Capture the cell that displays the provided text and extract its [X, Y] central coordinate. 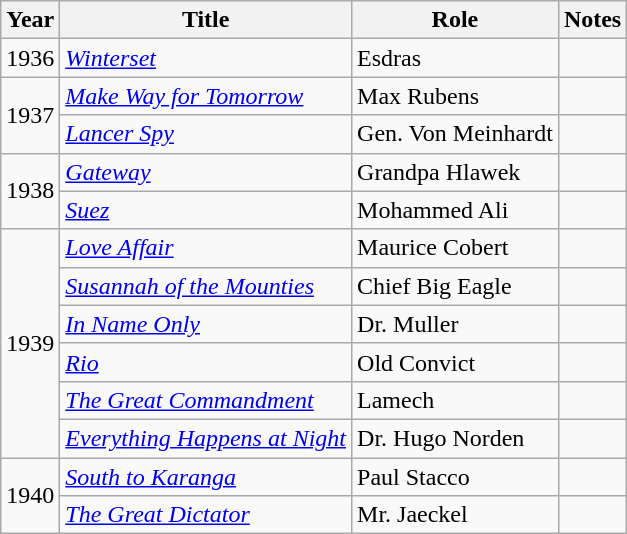
In Name Only [206, 324]
Gateway [206, 172]
Notes [592, 20]
Lamech [456, 400]
South to Karanga [206, 477]
Chief Big Eagle [456, 286]
The Great Dictator [206, 515]
Old Convict [456, 362]
Suez [206, 210]
Title [206, 20]
The Great Commandment [206, 400]
Mohammed Ali [456, 210]
Love Affair [206, 248]
1938 [30, 191]
Susannah of the Mounties [206, 286]
Max Rubens [456, 96]
1936 [30, 58]
Everything Happens at Night [206, 438]
Winterset [206, 58]
Year [30, 20]
Paul Stacco [456, 477]
Grandpa Hlawek [456, 172]
Esdras [456, 58]
1940 [30, 496]
Rio [206, 362]
Gen. Von Meinhardt [456, 134]
1939 [30, 343]
1937 [30, 115]
Dr. Muller [456, 324]
Make Way for Tomorrow [206, 96]
Lancer Spy [206, 134]
Dr. Hugo Norden [456, 438]
Role [456, 20]
Mr. Jaeckel [456, 515]
Maurice Cobert [456, 248]
